Return (X, Y) of the center of cell containing provided text 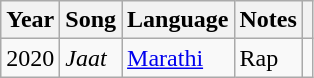
Song (91, 20)
Language (178, 20)
Rap (268, 58)
2020 (30, 58)
Notes (268, 20)
Marathi (178, 58)
Jaat (91, 58)
Year (30, 20)
